Determine the (X, Y) coordinate at the center of the cell enclosing the given text.  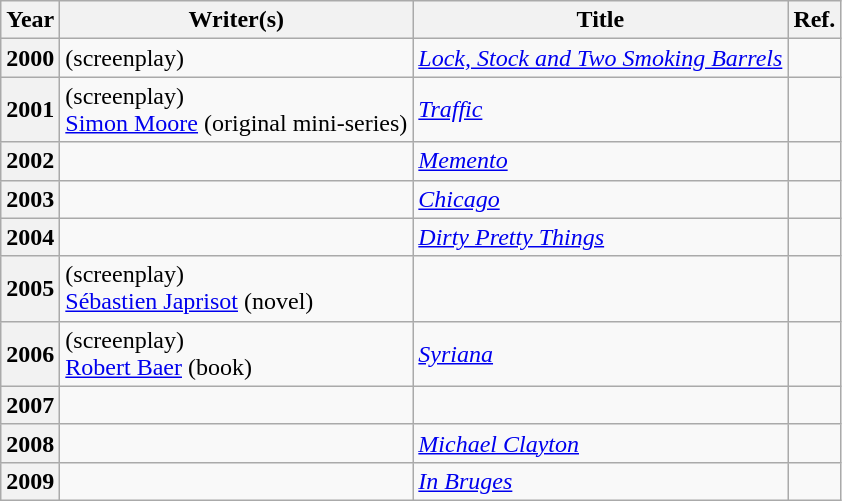
Title (600, 20)
Memento (600, 161)
2004 (30, 237)
Chicago (600, 199)
(screenplay)Simon Moore (original mini-series) (236, 110)
2008 (30, 443)
Syriana (600, 354)
Ref. (814, 20)
Michael Clayton (600, 443)
2007 (30, 405)
Traffic (600, 110)
Writer(s) (236, 20)
(screenplay)Sébastien Japrisot (novel) (236, 288)
2003 (30, 199)
In Bruges (600, 481)
2006 (30, 354)
Lock, Stock and Two Smoking Barrels (600, 58)
(screenplay)Robert Baer (book) (236, 354)
2005 (30, 288)
2000 (30, 58)
2001 (30, 110)
Dirty Pretty Things (600, 237)
(screenplay) (236, 58)
2002 (30, 161)
Year (30, 20)
2009 (30, 481)
